Search for the cell housing the specified text and yield its (X, Y) center coordinate. 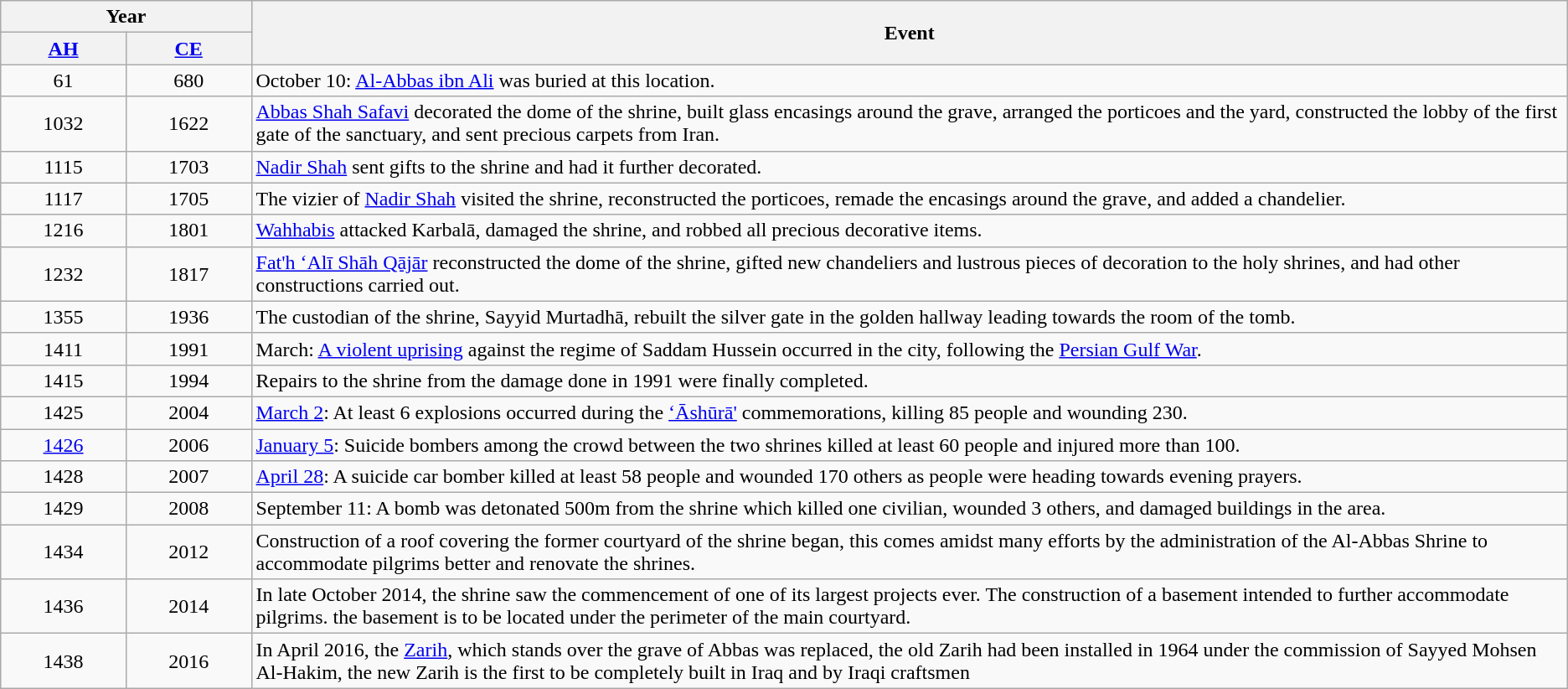
September 11: A bomb was detonated 500m from the shrine which killed one civilian, wounded 3 others, and damaged buildings in the area. (910, 509)
Year (126, 17)
1032 (64, 124)
61 (64, 80)
1216 (64, 231)
The vizier of Nadir Shah visited the shrine, reconstructed the porticoes, remade the encasings around the grave, and added a chandelier. (910, 199)
1434 (64, 552)
The custodian of the shrine, Sayyid Murtadhā, rebuilt the silver gate in the golden hallway leading towards the room of the tomb. (910, 317)
2012 (188, 552)
January 5: Suicide bombers among the crowd between the two shrines killed at least 60 people and injured more than 100. (910, 445)
CE (188, 49)
Wahhabis attacked Karbalā, damaged the shrine, and robbed all precious decorative items. (910, 231)
1436 (64, 607)
1426 (64, 445)
1936 (188, 317)
1622 (188, 124)
1817 (188, 273)
2007 (188, 477)
1994 (188, 381)
April 28: A suicide car bomber killed at least 58 people and wounded 170 others as people were heading towards evening prayers. (910, 477)
1411 (64, 349)
March 2: At least 6 explosions occurred during the ‘Āshūrā' commemorations, killing 85 people and wounding 230. (910, 412)
Event (910, 33)
2006 (188, 445)
Nadir Shah sent gifts to the shrine and had it further decorated. (910, 167)
1705 (188, 199)
1355 (64, 317)
680 (188, 80)
1425 (64, 412)
2004 (188, 412)
1801 (188, 231)
1429 (64, 509)
2008 (188, 509)
1415 (64, 381)
October 10: Al-Abbas ibn Ali was buried at this location. (910, 80)
1428 (64, 477)
2014 (188, 607)
1115 (64, 167)
2016 (188, 661)
Repairs to the shrine from the damage done in 1991 were finally completed. (910, 381)
AH (64, 49)
1991 (188, 349)
March: A violent uprising against the regime of Saddam Hussein occurred in the city, following the Persian Gulf War. (910, 349)
1438 (64, 661)
1703 (188, 167)
1232 (64, 273)
1117 (64, 199)
